Find where the given text appears and provide that cell's center as (X, Y) coordinate. 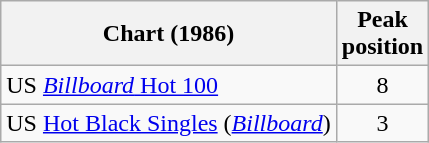
Chart (1986) (169, 34)
8 (382, 85)
Peakposition (382, 34)
3 (382, 123)
US Billboard Hot 100 (169, 85)
US Hot Black Singles (Billboard) (169, 123)
